Capture the cell that displays the provided text and extract its (x, y) central coordinate. 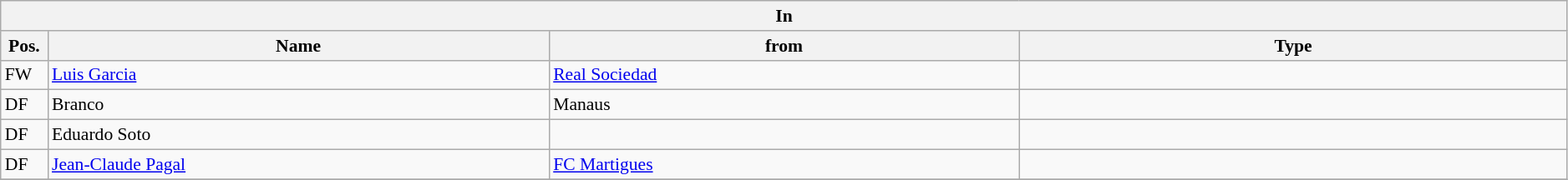
Manaus (784, 105)
In (784, 16)
Name (298, 46)
Type (1293, 46)
FC Martigues (784, 164)
Real Sociedad (784, 75)
from (784, 46)
FW (24, 75)
Jean-Claude Pagal (298, 164)
Branco (298, 105)
Eduardo Soto (298, 135)
Luis Garcia (298, 75)
Pos. (24, 46)
